Identify which cell holds the provided text, then report its [x, y] central coordinate. 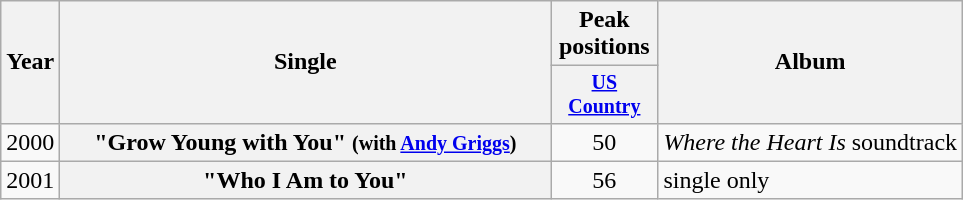
Album [810, 62]
Peak positions [604, 34]
"Who I Am to You" [306, 180]
Where the Heart Is soundtrack [810, 142]
56 [604, 180]
"Grow Young with You" (with Andy Griggs) [306, 142]
single only [810, 180]
2000 [30, 142]
US Country [604, 94]
2001 [30, 180]
Year [30, 62]
Single [306, 62]
50 [604, 142]
